Provide the [x, y] coordinate of the cell's center where the given text is located.  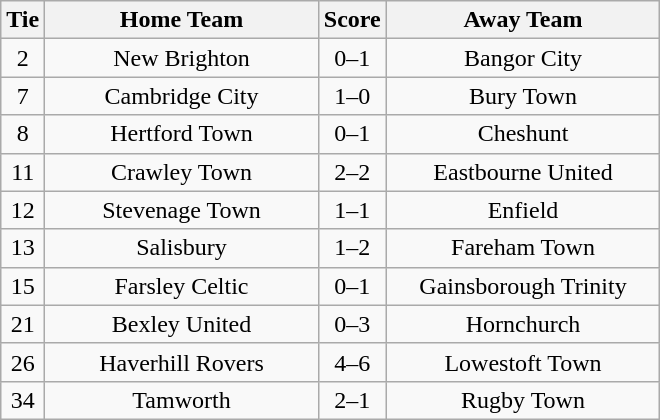
26 [23, 362]
Farsley Celtic [182, 286]
7 [23, 96]
Gainsborough Trinity [523, 286]
Bury Town [523, 96]
Cheshunt [523, 134]
Lowestoft Town [523, 362]
Haverhill Rovers [182, 362]
Bangor City [523, 58]
Hertford Town [182, 134]
Eastbourne United [523, 172]
Cambridge City [182, 96]
2–2 [352, 172]
Tamworth [182, 400]
Enfield [523, 210]
21 [23, 324]
1–2 [352, 248]
Salisbury [182, 248]
1–0 [352, 96]
Stevenage Town [182, 210]
4–6 [352, 362]
Hornchurch [523, 324]
34 [23, 400]
13 [23, 248]
Score [352, 20]
8 [23, 134]
1–1 [352, 210]
Rugby Town [523, 400]
Tie [23, 20]
11 [23, 172]
Bexley United [182, 324]
15 [23, 286]
Crawley Town [182, 172]
New Brighton [182, 58]
0–3 [352, 324]
Fareham Town [523, 248]
2–1 [352, 400]
Home Team [182, 20]
Away Team [523, 20]
12 [23, 210]
2 [23, 58]
